Detect which cell encompasses the target text, then output its [X, Y] center coordinate. 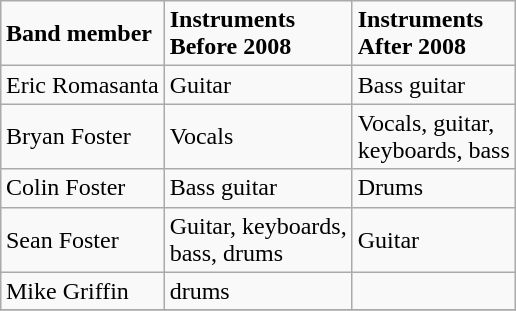
Band member [82, 34]
InstrumentsAfter 2008 [434, 34]
InstrumentsBefore 2008 [258, 34]
Vocals [258, 136]
Sean Foster [82, 240]
Guitar, keyboards, bass, drums [258, 240]
Eric Romasanta [82, 85]
Mike Griffin [82, 291]
Colin Foster [82, 188]
Vocals, guitar,keyboards, bass [434, 136]
drums [258, 291]
Bryan Foster [82, 136]
Drums [434, 188]
